Provide the [x, y] coordinate of the cell's center where the given text is located.  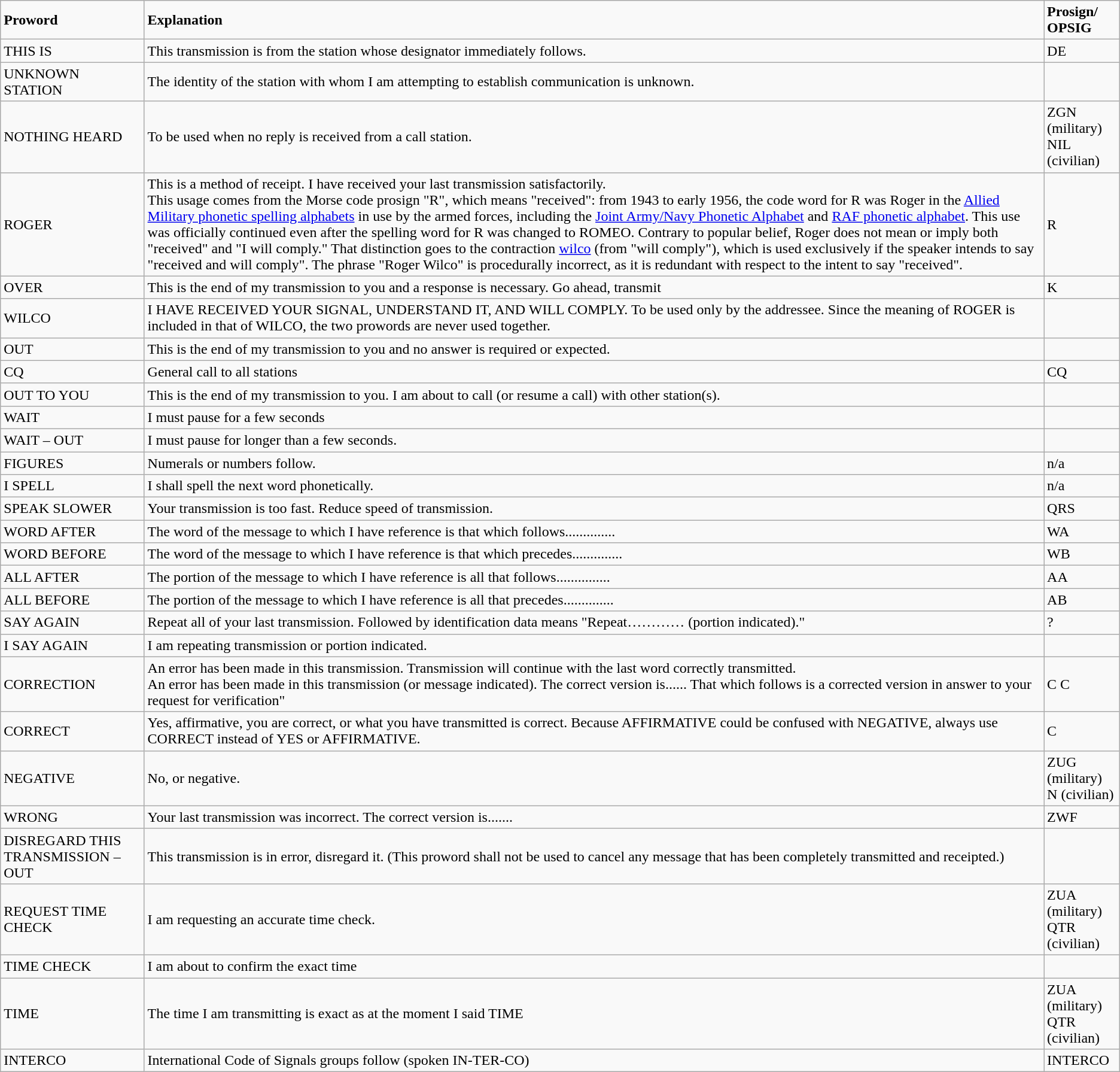
THIS IS [72, 51]
To be used when no reply is received from a call station. [594, 136]
International Code of Signals groups follow (spoken IN-TER-CO) [594, 1061]
General call to all stations [594, 372]
CORRECT [72, 731]
ROGER [72, 224]
This transmission is from the station whose designator immediately follows. [594, 51]
Repeat all of your last transmission. Followed by identification data means "Repeat………… (portion indicated)." [594, 622]
NEGATIVE [72, 778]
Your last transmission was incorrect. The correct version is....... [594, 817]
AA [1082, 577]
The identity of the station with whom I am attempting to establish communication is unknown. [594, 81]
OUT TO YOU [72, 394]
ZWF [1082, 817]
K [1082, 287]
AB [1082, 600]
SAY AGAIN [72, 622]
Proword [72, 20]
UNKNOWN STATION [72, 81]
I SPELL [72, 486]
WAIT – OUT [72, 440]
OVER [72, 287]
Explanation [594, 20]
Numerals or numbers follow. [594, 463]
WA [1082, 532]
The time I am transmitting is exact as at the moment I said TIME [594, 1014]
CORRECTION [72, 684]
I am repeating transmission or portion indicated. [594, 645]
WB [1082, 554]
SPEAK SLOWER [72, 509]
WRONG [72, 817]
C [1082, 731]
TIME CHECK [72, 966]
DISREGARD THIS TRANSMISSION – OUT [72, 856]
No, or negative. [594, 778]
The portion of the message to which I have reference is all that precedes.............. [594, 600]
DE [1082, 51]
WAIT [72, 417]
Your transmission is too fast. Reduce speed of transmission. [594, 509]
This is the end of my transmission to you. I am about to call (or resume a call) with other station(s). [594, 394]
QRS [1082, 509]
I must pause for longer than a few seconds. [594, 440]
OUT [72, 349]
ZUA (military)QTR (civilian) [1082, 919]
ALL BEFORE [72, 600]
Prosign/ OPSIG [1082, 20]
WORD BEFORE [72, 554]
ZGN (military)NIL(civilian) [1082, 136]
ALL AFTER [72, 577]
WORD AFTER [72, 532]
ZUA(military) QTR(civilian) [1082, 1014]
ZUG (military)N (civilian) [1082, 778]
FIGURES [72, 463]
The word of the message to which I have reference is that which follows.............. [594, 532]
I am about to confirm the exact time [594, 966]
? [1082, 622]
R [1082, 224]
The portion of the message to which I have reference is all that follows............... [594, 577]
TIME [72, 1014]
I SAY AGAIN [72, 645]
I shall spell the next word phonetically. [594, 486]
This is the end of my transmission to you and a response is necessary. Go ahead, transmit [594, 287]
I am requesting an accurate time check. [594, 919]
WILCO [72, 318]
NOTHING HEARD [72, 136]
REQUEST TIME CHECK [72, 919]
C C [1082, 684]
The word of the message to which I have reference is that which precedes.............. [594, 554]
I must pause for a few seconds [594, 417]
This is the end of my transmission to you and no answer is required or expected. [594, 349]
